Scan for the cell matching the given text and deliver its [x, y] coordinate at center. 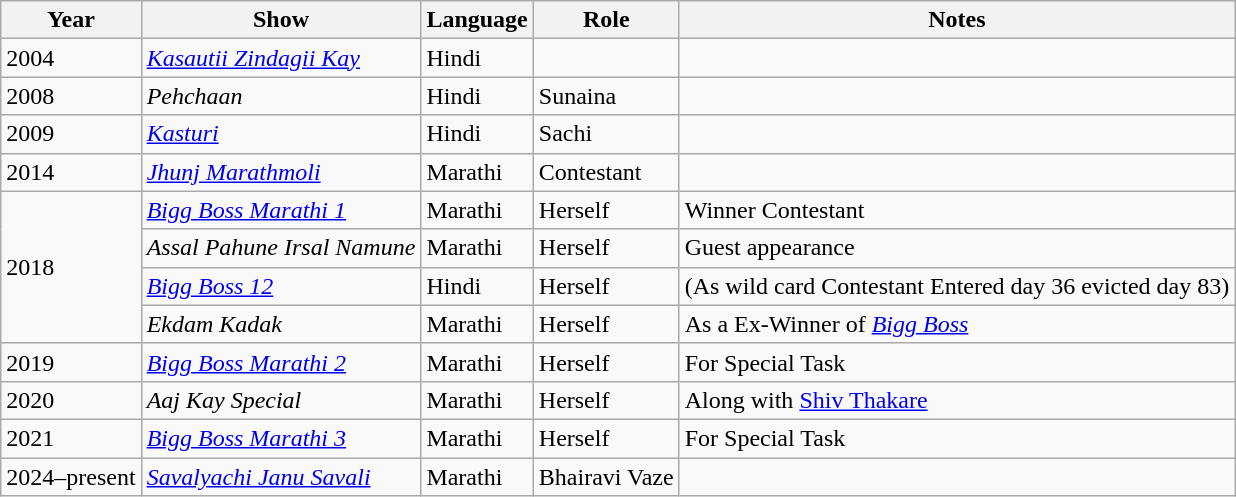
2018 [71, 267]
Sunaina [606, 96]
2019 [71, 362]
Kasautii Zindagii Kay [281, 58]
Notes [957, 20]
Along with Shiv Thakare [957, 400]
Sachi [606, 134]
Language [477, 20]
Contestant [606, 172]
Bigg Boss 12 [281, 286]
Bigg Boss Marathi 1 [281, 210]
2009 [71, 134]
2021 [71, 438]
Year [71, 20]
As a Ex-Winner of Bigg Boss [957, 324]
2004 [71, 58]
Assal Pahune Irsal Namune [281, 248]
Kasturi [281, 134]
Guest appearance [957, 248]
Savalyachi Janu Savali [281, 477]
Bhairavi Vaze [606, 477]
(As wild card Contestant Entered day 36 evicted day 83) [957, 286]
Aaj Kay Special [281, 400]
Role [606, 20]
Ekdam Kadak [281, 324]
Bigg Boss Marathi 3 [281, 438]
Show [281, 20]
2020 [71, 400]
2024–present [71, 477]
Jhunj Marathmoli [281, 172]
2014 [71, 172]
Winner Contestant [957, 210]
Bigg Boss Marathi 2 [281, 362]
Pehchaan [281, 96]
2008 [71, 96]
